Pinpoint the cell where the given text exists, returning its [x, y] midpoint coordinate. 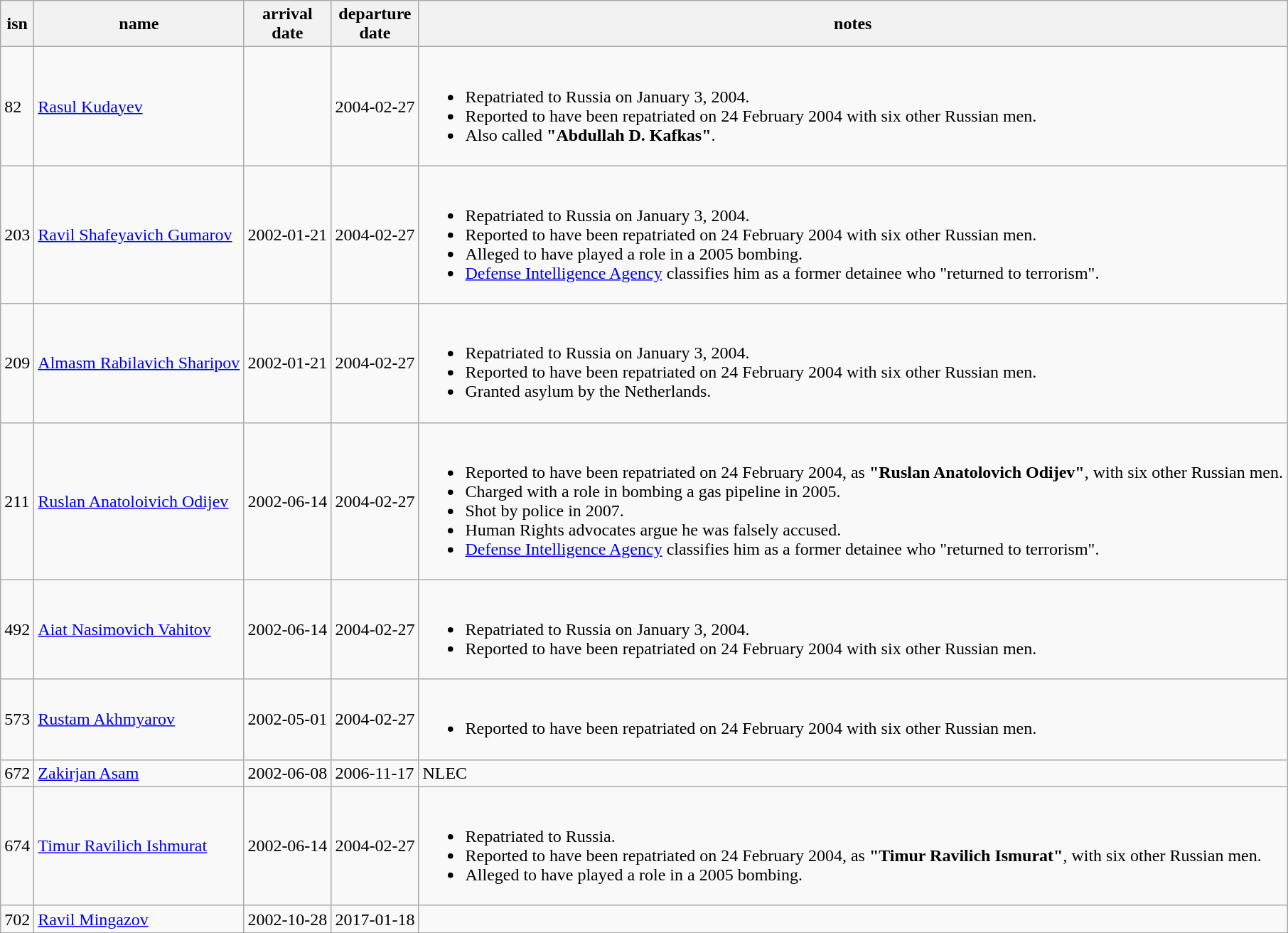
Zakirjan Asam [139, 773]
672 [17, 773]
name [139, 24]
Ravil Mingazov [139, 919]
notes [853, 24]
Ruslan Anatoloivich Odijev [139, 501]
203 [17, 235]
departuredate [375, 24]
2002-10-28 [287, 919]
Ravil Shafeyavich Gumarov [139, 235]
Timur Ravilich Ishmurat [139, 846]
isn [17, 24]
Repatriated to Russia on January 3, 2004.Reported to have been repatriated on 24 February 2004 with six other Russian men. [853, 629]
674 [17, 846]
2017-01-18 [375, 919]
209 [17, 363]
Rasul Kudayev [139, 107]
492 [17, 629]
211 [17, 501]
Almasm Rabilavich Sharipov [139, 363]
2002-06-08 [287, 773]
arrivaldate [287, 24]
Aiat Nasimovich Vahitov [139, 629]
2002-05-01 [287, 720]
2006-11-17 [375, 773]
Rustam Akhmyarov [139, 720]
702 [17, 919]
NLEC [853, 773]
82 [17, 107]
573 [17, 720]
Reported to have been repatriated on 24 February 2004 with six other Russian men. [853, 720]
